Pinpoint the cell where the given text exists, returning its (X, Y) midpoint coordinate. 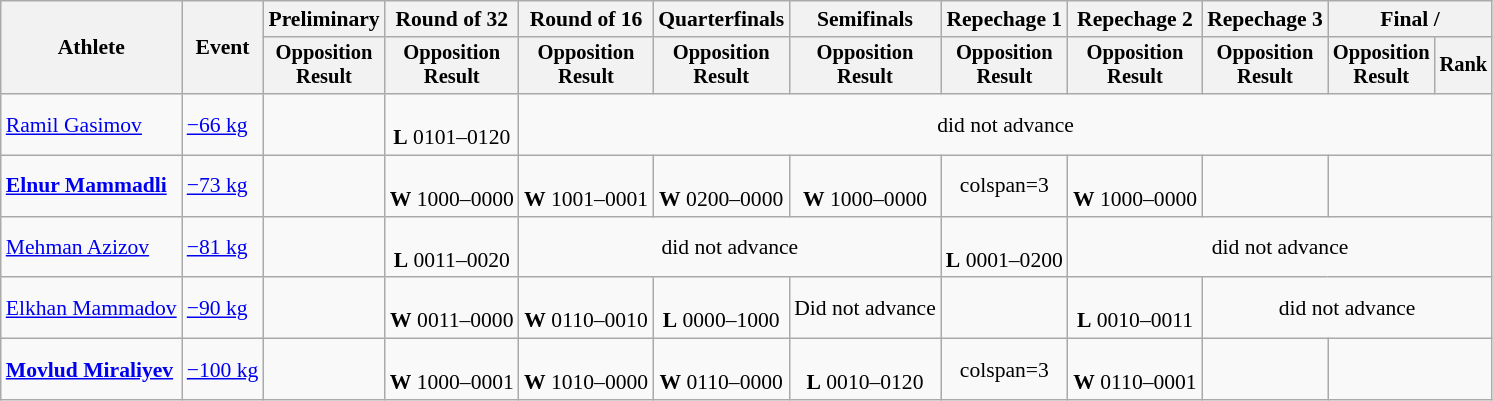
Elkhan Mammadov (92, 308)
L 0000–1000 (721, 308)
Elnur Mammadli (92, 186)
Ramil Gasimov (92, 124)
Round of 16 (586, 19)
Repechage 2 (1135, 19)
Event (223, 48)
L 0010–0120 (865, 370)
−66 kg (223, 124)
W 0200–0000 (721, 186)
L 0010–0011 (1135, 308)
−81 kg (223, 248)
Round of 32 (452, 19)
Repechage 3 (1265, 19)
W 0110–0010 (586, 308)
W 0011–0000 (452, 308)
−100 kg (223, 370)
L 0011–0020 (452, 248)
Quarterfinals (721, 19)
W 1001–0001 (586, 186)
W 1010–0000 (586, 370)
Final / (1410, 19)
L 0101–0120 (452, 124)
W 0110–0000 (721, 370)
Did not advance (865, 308)
−73 kg (223, 186)
Semifinals (865, 19)
Movlud Miraliyev (92, 370)
Athlete (92, 48)
W 0110–0001 (1135, 370)
Preliminary (324, 19)
−90 kg (223, 308)
Mehman Azizov (92, 248)
Rank (1464, 66)
W 1000–0001 (452, 370)
L 0001–0200 (1004, 248)
Repechage 1 (1004, 19)
